Search for the cell housing the specified text and yield its (X, Y) center coordinate. 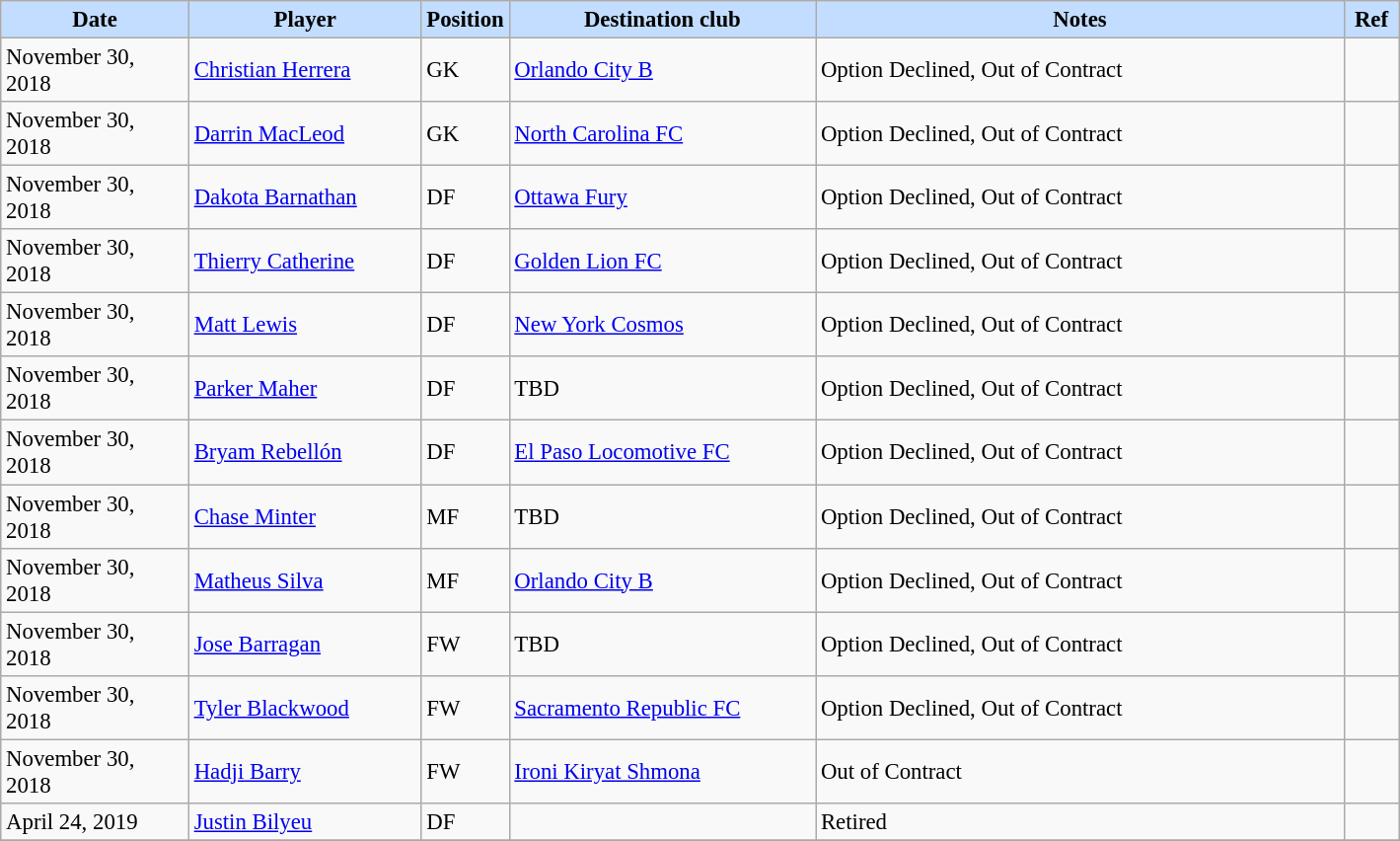
Christian Herrera (305, 71)
Ref (1371, 20)
New York Cosmos (663, 326)
North Carolina FC (663, 134)
Out of Contract (1080, 772)
Jose Barragan (305, 644)
Ironi Kiryat Shmona (663, 772)
Notes (1080, 20)
Justin Bilyeu (305, 822)
Date (95, 20)
Hadji Barry (305, 772)
Darrin MacLeod (305, 134)
Matheus Silva (305, 580)
Ottawa Fury (663, 197)
Parker Maher (305, 389)
Player (305, 20)
April 24, 2019 (95, 822)
Dakota Barnathan (305, 197)
Retired (1080, 822)
Tyler Blackwood (305, 707)
Golden Lion FC (663, 261)
El Paso Locomotive FC (663, 452)
Bryam Rebellón (305, 452)
Matt Lewis (305, 326)
Chase Minter (305, 517)
Destination club (663, 20)
Sacramento Republic FC (663, 707)
Position (466, 20)
Thierry Catherine (305, 261)
